Scan for the cell matching the given text and deliver its [X, Y] coordinate at center. 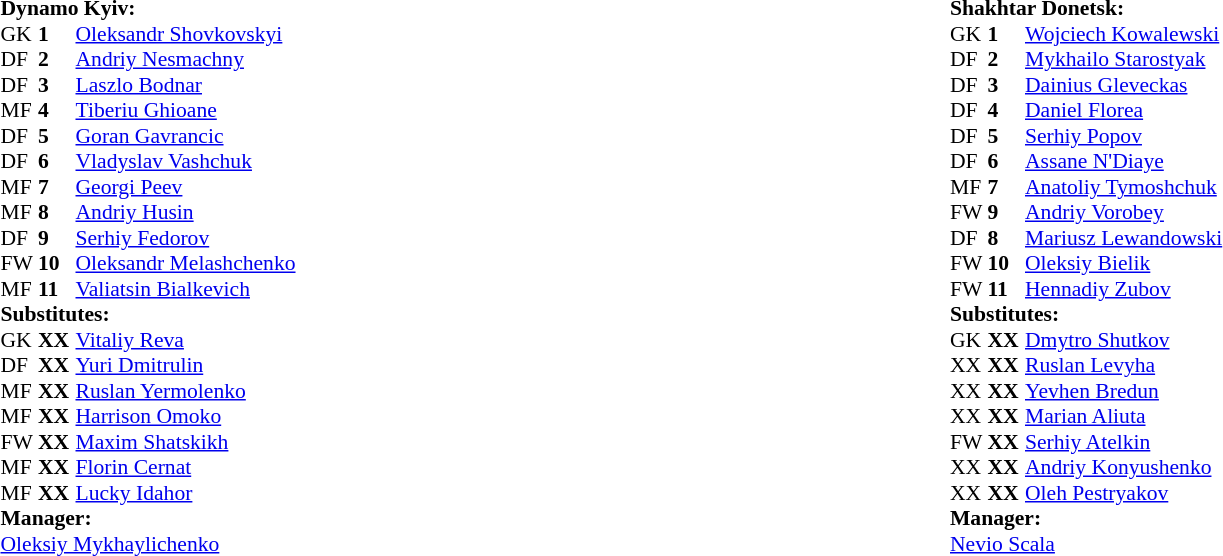
Serhiy Fedorov [186, 238]
Mykhailo Starostyak [1124, 59]
Dainius Gleveckas [1124, 85]
Serhiy Atelkin [1124, 442]
Florin Cernat [186, 467]
Oleksandr Melashchenko [186, 263]
Mariusz Lewandowski [1124, 238]
Tiberiu Ghioane [186, 111]
Ruslan Levyha [1124, 365]
Daniel Florea [1124, 111]
Harrison Omoko [186, 417]
Oleksandr Shovkovskyi [186, 34]
Hennadiy Zubov [1124, 289]
Goran Gavrancic [186, 136]
Andriy Nesmachny [186, 59]
Lucky Idahor [186, 493]
Assane N'Diaye [1124, 161]
Valiatsin Bialkevich [186, 289]
Andriy Husin [186, 213]
Serhiy Popov [1124, 136]
Yuri Dmitrulin [186, 365]
Wojciech Kowalewski [1124, 34]
Dmytro Shutkov [1124, 340]
Laszlo Bodnar [186, 85]
Georgi Peev [186, 187]
Marian Aliuta [1124, 417]
Yevhen Bredun [1124, 391]
Ruslan Yermolenko [186, 391]
Vitaliy Reva [186, 340]
Andriy Konyushenko [1124, 467]
Vladyslav Vashchuk [186, 161]
Andriy Vorobey [1124, 213]
Maxim Shatskikh [186, 442]
Oleh Pestryakov [1124, 493]
Oleksiy Bielik [1124, 263]
Anatoliy Tymoshchuk [1124, 187]
